Determine the [X, Y] coordinate at the center of the cell enclosing the given text.  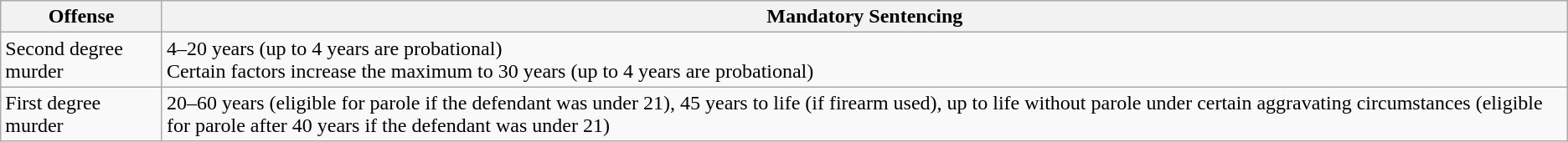
4–20 years (up to 4 years are probational)Certain factors increase the maximum to 30 years (up to 4 years are probational) [864, 60]
Offense [82, 17]
Second degree murder [82, 60]
First degree murder [82, 114]
Mandatory Sentencing [864, 17]
